Detect which cell encompasses the target text, then output its [X, Y] center coordinate. 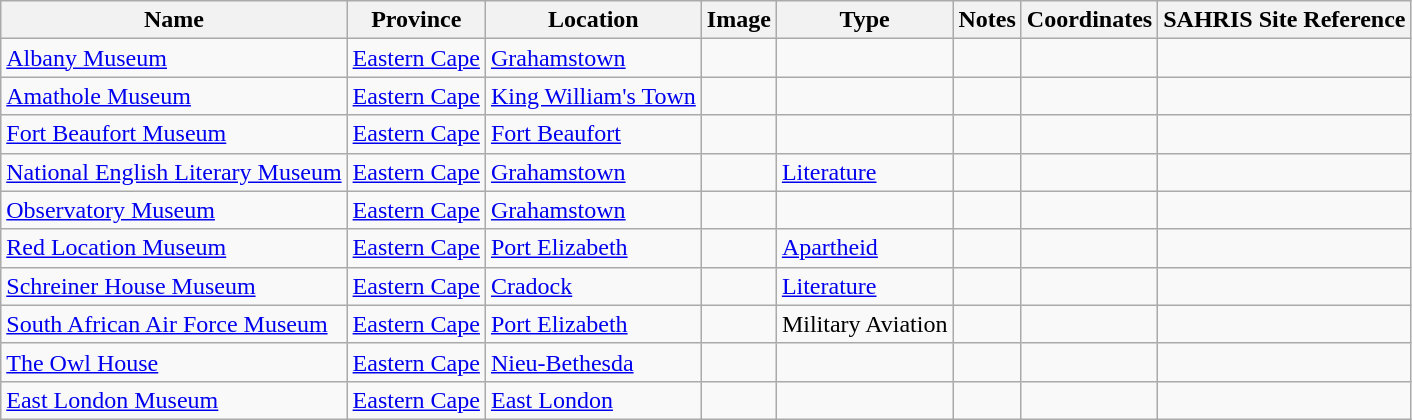
Type [864, 20]
Observatory Museum [174, 210]
Fort Beaufort Museum [174, 134]
National English Literary Museum [174, 172]
East London [593, 400]
Image [738, 20]
Cradock [593, 286]
East London Museum [174, 400]
Coordinates [1089, 20]
Name [174, 20]
The Owl House [174, 362]
Nieu-Bethesda [593, 362]
Apartheid [864, 248]
Fort Beaufort [593, 134]
Military Aviation [864, 324]
Location [593, 20]
Red Location Museum [174, 248]
Albany Museum [174, 58]
SAHRIS Site Reference [1284, 20]
Province [416, 20]
Amathole Museum [174, 96]
Schreiner House Museum [174, 286]
South African Air Force Museum [174, 324]
Notes [987, 20]
King William's Town [593, 96]
